Extract the (x, y) coordinate from the center of the cell holding the provided text.  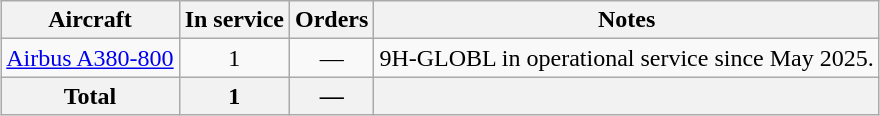
Notes (626, 20)
Total (90, 96)
Orders (332, 20)
Airbus A380-800 (90, 58)
Aircraft (90, 20)
9H-GLOBL in operational service since May 2025. (626, 58)
In service (234, 20)
